Identify which cell holds the provided text, then report its (X, Y) central coordinate. 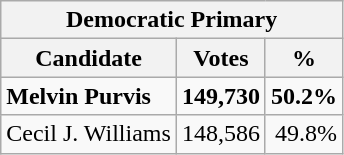
49.8% (304, 134)
149,730 (220, 96)
% (304, 58)
Democratic Primary (172, 20)
50.2% (304, 96)
148,586 (220, 134)
Melvin Purvis (89, 96)
Cecil J. Williams (89, 134)
Candidate (89, 58)
Votes (220, 58)
